Search for the cell housing the specified text and yield its (X, Y) center coordinate. 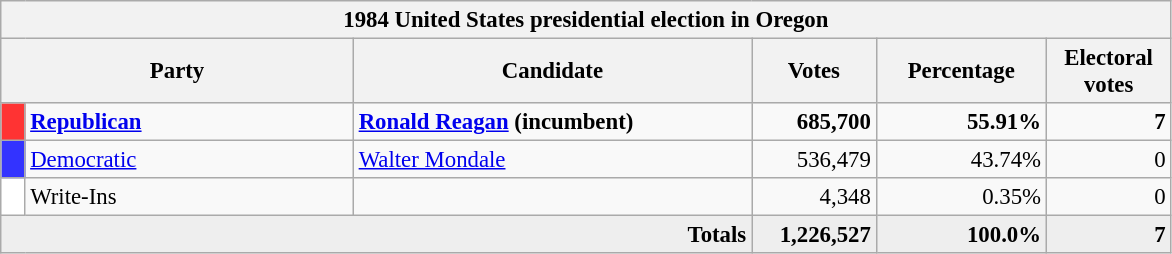
Republican (189, 122)
Walter Mondale (552, 160)
Democratic (189, 160)
55.91% (961, 122)
Candidate (552, 72)
Electoral votes (1108, 72)
Percentage (961, 72)
100.0% (961, 235)
Party (178, 72)
0.35% (961, 197)
Totals (376, 235)
1984 United States presidential election in Oregon (586, 20)
43.74% (961, 160)
Write-Ins (189, 197)
Ronald Reagan (incumbent) (552, 122)
Votes (814, 72)
1,226,527 (814, 235)
4,348 (814, 197)
685,700 (814, 122)
536,479 (814, 160)
